Return the (x, y) coordinate for the center point of the cell that contains the specified text.  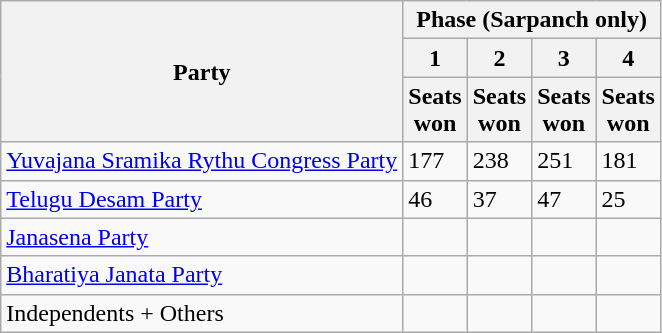
1 (435, 58)
25 (628, 199)
46 (435, 199)
Yuvajana Sramika Rythu Congress Party (202, 161)
Janasena Party (202, 237)
238 (499, 161)
177 (435, 161)
Party (202, 72)
47 (564, 199)
3 (564, 58)
181 (628, 161)
251 (564, 161)
2 (499, 58)
Bharatiya Janata Party (202, 275)
4 (628, 58)
Telugu Desam Party (202, 199)
Independents + Others (202, 313)
Phase (Sarpanch only) (532, 20)
37 (499, 199)
